Determine the [X, Y] coordinate at the center of the cell enclosing the given text.  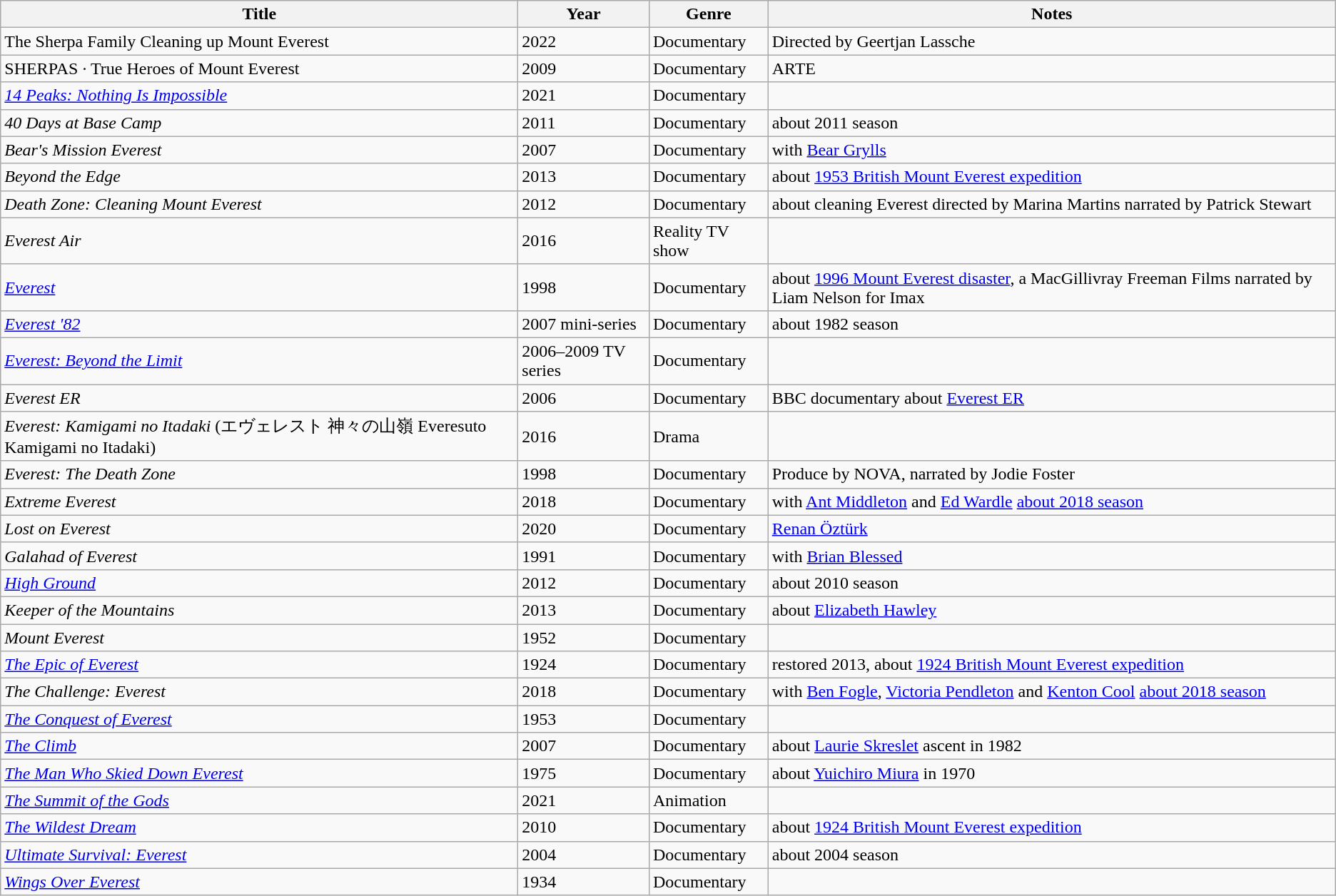
Genre [708, 14]
1975 [584, 773]
2010 [584, 828]
Galahad of Everest [260, 556]
Produce by NOVA, narrated by Jodie Foster [1052, 474]
Death Zone: Cleaning Mount Everest [260, 204]
about 2011 season [1052, 123]
The Climb [260, 746]
about cleaning Everest directed by Marina Martins narrated by Patrick Stewart [1052, 204]
Directed by Geertjan Lassche [1052, 41]
Wings Over Everest [260, 882]
about 1953 British Mount Everest expedition [1052, 177]
Beyond the Edge [260, 177]
Everest Air [260, 241]
Everest: The Death Zone [260, 474]
restored 2013, about 1924 British Mount Everest expedition [1052, 665]
Drama [708, 437]
Mount Everest [260, 637]
1924 [584, 665]
Everest ER [260, 397]
about Laurie Skreslet ascent in 1982 [1052, 746]
2006–2009 TV series [584, 361]
The Summit of the Gods [260, 800]
Reality TV show [708, 241]
with Ant Middleton and Ed Wardle about 2018 season [1052, 502]
Everest [260, 287]
The Epic of Everest [260, 665]
Bear's Mission Everest [260, 150]
Renan Öztürk [1052, 529]
with Brian Blessed [1052, 556]
Notes [1052, 14]
The Wildest Dream [260, 828]
14 Peaks: Nothing Is Impossible [260, 96]
about Yuichiro Miura in 1970 [1052, 773]
The Conquest of Everest [260, 719]
Keeper of the Mountains [260, 610]
The Man Who Skied Down Everest [260, 773]
with Ben Fogle, Victoria Pendleton and Kenton Cool about 2018 season [1052, 692]
2020 [584, 529]
SHERPAS · True Heroes of Mount Everest [260, 68]
The Challenge: Everest [260, 692]
about Elizabeth Hawley [1052, 610]
1953 [584, 719]
about 1924 British Mount Everest expedition [1052, 828]
Everest '82 [260, 324]
ARTE [1052, 68]
Lost on Everest [260, 529]
Everest: Beyond the Limit [260, 361]
Ultimate Survival: Everest [260, 855]
Year [584, 14]
The Sherpa Family Cleaning up Mount Everest [260, 41]
about 1996 Mount Everest disaster, a MacGillivray Freeman Films narrated by Liam Nelson for Imax [1052, 287]
2007 mini-series [584, 324]
Title [260, 14]
2009 [584, 68]
1934 [584, 882]
2022 [584, 41]
2006 [584, 397]
2004 [584, 855]
about 2004 season [1052, 855]
Everest: Kamigami no Itadaki (エヴェレスト 神々の山嶺 Everesuto Kamigami no Itadaki) [260, 437]
1991 [584, 556]
Extreme Everest [260, 502]
1952 [584, 637]
about 2010 season [1052, 583]
Animation [708, 800]
2011 [584, 123]
BBC documentary about Everest ER [1052, 397]
High Ground [260, 583]
about 1982 season [1052, 324]
40 Days at Base Camp [260, 123]
with Bear Grylls [1052, 150]
